Extract the [x, y] coordinate from the center of the cell holding the provided text.  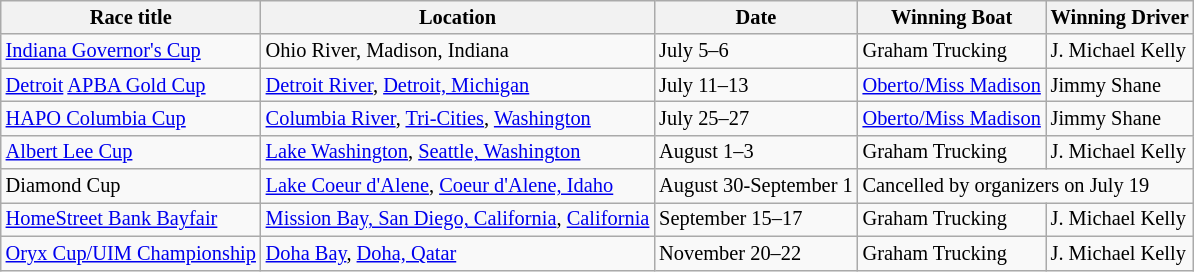
Detroit River, Detroit, Michigan [458, 85]
July 5–6 [756, 51]
Lake Washington, Seattle, Washington [458, 152]
August 1–3 [756, 152]
Winning Boat [952, 17]
September 15–17 [756, 219]
Cancelled by organizers on July 19 [1026, 186]
Doha Bay, Doha, Qatar [458, 253]
Lake Coeur d'Alene, Coeur d'Alene, Idaho [458, 186]
Mission Bay, San Diego, California, California [458, 219]
August 30-September 1 [756, 186]
Oryx Cup/UIM Championship [131, 253]
HAPO Columbia Cup [131, 118]
Winning Driver [1120, 17]
Ohio River, Madison, Indiana [458, 51]
Date [756, 17]
July 25–27 [756, 118]
July 11–13 [756, 85]
Columbia River, Tri-Cities, Washington [458, 118]
November 20–22 [756, 253]
Indiana Governor's Cup [131, 51]
Detroit APBA Gold Cup [131, 85]
Albert Lee Cup [131, 152]
HomeStreet Bank Bayfair [131, 219]
Race title [131, 17]
Diamond Cup [131, 186]
Location [458, 17]
